For the text-containing cell, return its midpoint in [X, Y] coordinate format. 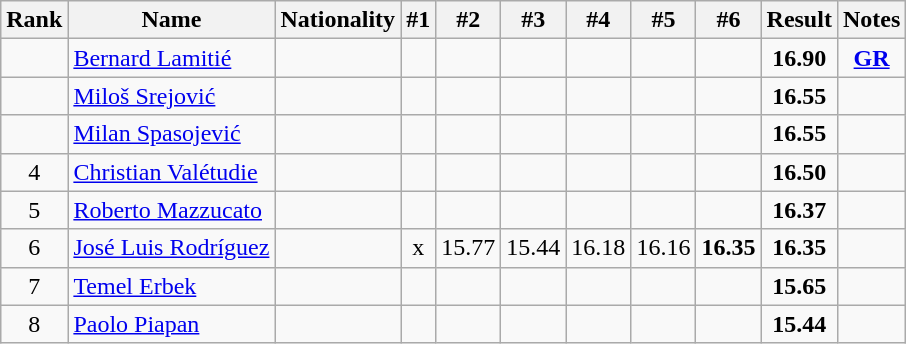
16.18 [598, 248]
#1 [418, 20]
5 [34, 210]
#6 [728, 20]
Christian Valétudie [172, 172]
José Luis Rodríguez [172, 248]
Roberto Mazzucato [172, 210]
15.65 [799, 286]
8 [34, 324]
4 [34, 172]
Milan Spasojević [172, 134]
16.50 [799, 172]
7 [34, 286]
Bernard Lamitié [172, 58]
GR [871, 58]
16.37 [799, 210]
#5 [664, 20]
Result [799, 20]
Name [172, 20]
#3 [534, 20]
15.77 [468, 248]
16.90 [799, 58]
6 [34, 248]
Temel Erbek [172, 286]
Notes [871, 20]
16.16 [664, 248]
Rank [34, 20]
x [418, 248]
#2 [468, 20]
Nationality [338, 20]
Paolo Piapan [172, 324]
Miloš Srejović [172, 96]
#4 [598, 20]
